Detect which cell encompasses the target text, then output its [x, y] center coordinate. 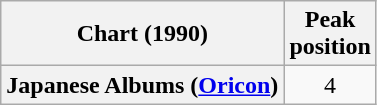
Japanese Albums (Oricon) [142, 85]
Peak position [330, 34]
Chart (1990) [142, 34]
4 [330, 85]
